For the text-containing cell, return its midpoint in [X, Y] coordinate format. 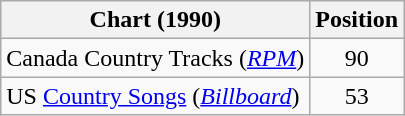
US Country Songs (Billboard) [156, 96]
Chart (1990) [156, 20]
53 [357, 96]
Position [357, 20]
90 [357, 58]
Canada Country Tracks (RPM) [156, 58]
